Return (x, y) of the center of cell containing provided text 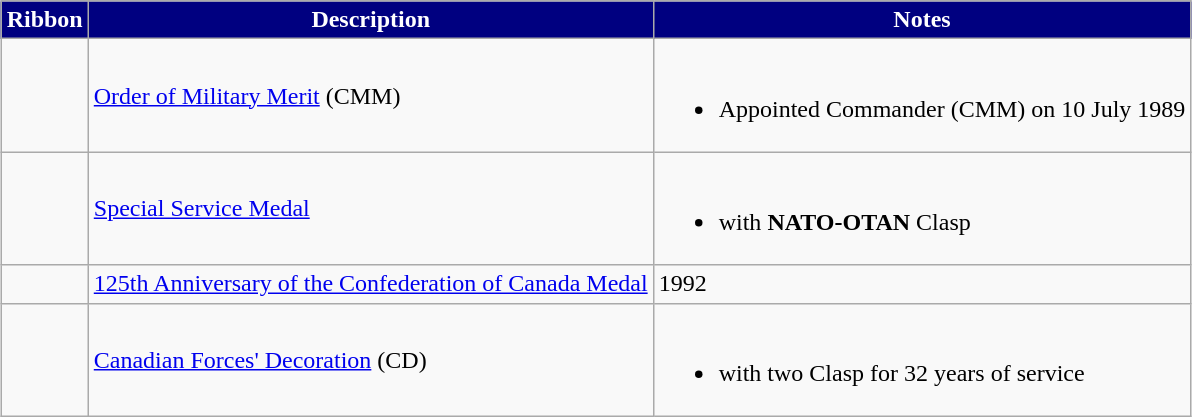
Special Service Medal (370, 208)
Appointed Commander (CMM) on 10 July 1989 (922, 96)
125th Anniversary of the Confederation of Canada Medal (370, 284)
with two Clasp for 32 years of service (922, 360)
with NATO-OTAN Clasp (922, 208)
Ribbon (44, 20)
Order of Military Merit (CMM) (370, 96)
Canadian Forces' Decoration (CD) (370, 360)
1992 (922, 284)
Notes (922, 20)
Description (370, 20)
